Output the (x, y) coordinate of the center of the cell containing the given text.  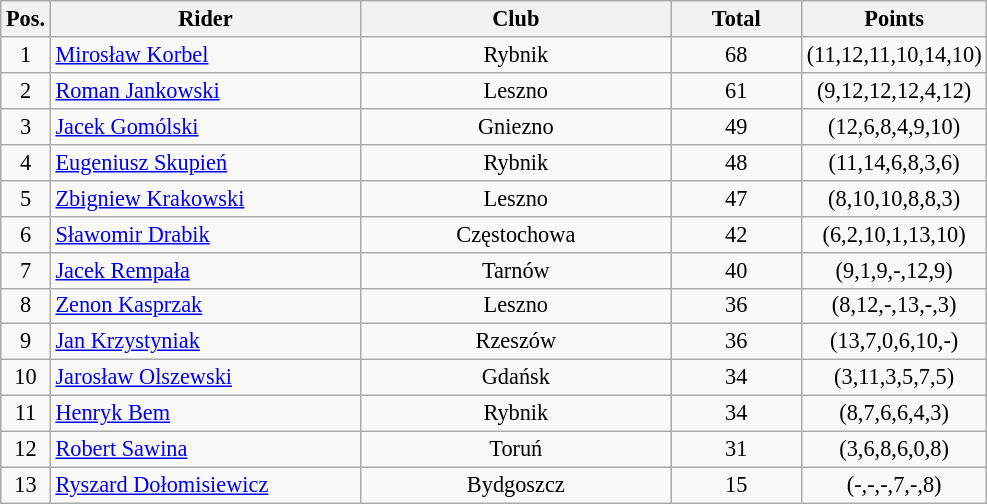
61 (736, 90)
(3,11,3,5,7,5) (894, 378)
(9,12,12,12,4,12) (894, 90)
(8,7,6,6,4,3) (894, 414)
Jarosław Olszewski (205, 378)
13 (26, 485)
Jan Krzystyniak (205, 342)
Sławomir Drabik (205, 234)
7 (26, 270)
12 (26, 450)
Tarnów (516, 270)
Robert Sawina (205, 450)
10 (26, 378)
68 (736, 55)
3 (26, 126)
(-,-,-,7,-,8) (894, 485)
Rzeszów (516, 342)
11 (26, 414)
2 (26, 90)
31 (736, 450)
47 (736, 198)
9 (26, 342)
(6,2,10,1,13,10) (894, 234)
Roman Jankowski (205, 90)
(3,6,8,6,0,8) (894, 450)
Points (894, 19)
(13,7,0,6,10,-) (894, 342)
Eugeniusz Skupień (205, 162)
6 (26, 234)
15 (736, 485)
40 (736, 270)
Zenon Kasprzak (205, 306)
8 (26, 306)
49 (736, 126)
Henryk Bem (205, 414)
Rider (205, 19)
Club (516, 19)
Bydgoszcz (516, 485)
(11,12,11,10,14,10) (894, 55)
(9,1,9,-,12,9) (894, 270)
Zbigniew Krakowski (205, 198)
(12,6,8,4,9,10) (894, 126)
Mirosław Korbel (205, 55)
Gniezno (516, 126)
(11,14,6,8,3,6) (894, 162)
Ryszard Dołomisiewicz (205, 485)
48 (736, 162)
Częstochowa (516, 234)
1 (26, 55)
Jacek Rempała (205, 270)
Total (736, 19)
Pos. (26, 19)
Jacek Gomólski (205, 126)
5 (26, 198)
(8,10,10,8,8,3) (894, 198)
4 (26, 162)
Gdańsk (516, 378)
(8,12,-,13,-,3) (894, 306)
Toruń (516, 450)
42 (736, 234)
